For the text-containing cell, return its midpoint in (x, y) coordinate format. 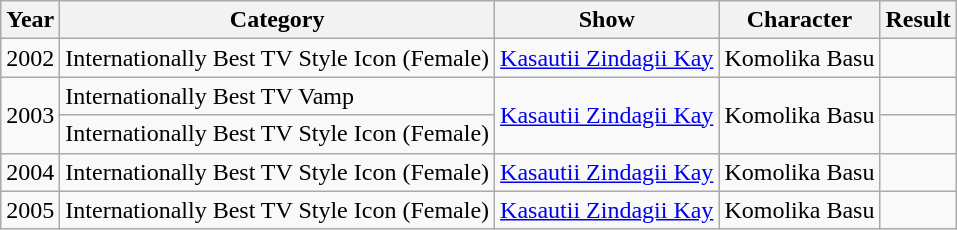
2005 (30, 210)
Show (607, 20)
Year (30, 20)
Result (918, 20)
2004 (30, 172)
2002 (30, 58)
Internationally Best TV Vamp (278, 96)
Category (278, 20)
Character (800, 20)
2003 (30, 115)
